Extract the [X, Y] coordinate from the center of the cell holding the provided text.  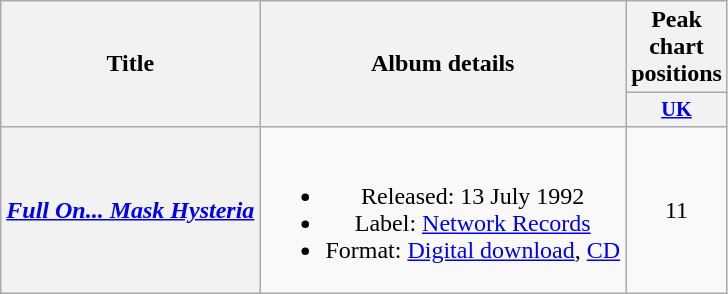
UK [677, 110]
Peak chart positions [677, 47]
Released: 13 July 1992Label: Network RecordsFormat: Digital download, CD [443, 210]
11 [677, 210]
Album details [443, 64]
Title [130, 64]
Full On... Mask Hysteria [130, 210]
